Identify which cell holds the provided text, then report its (X, Y) central coordinate. 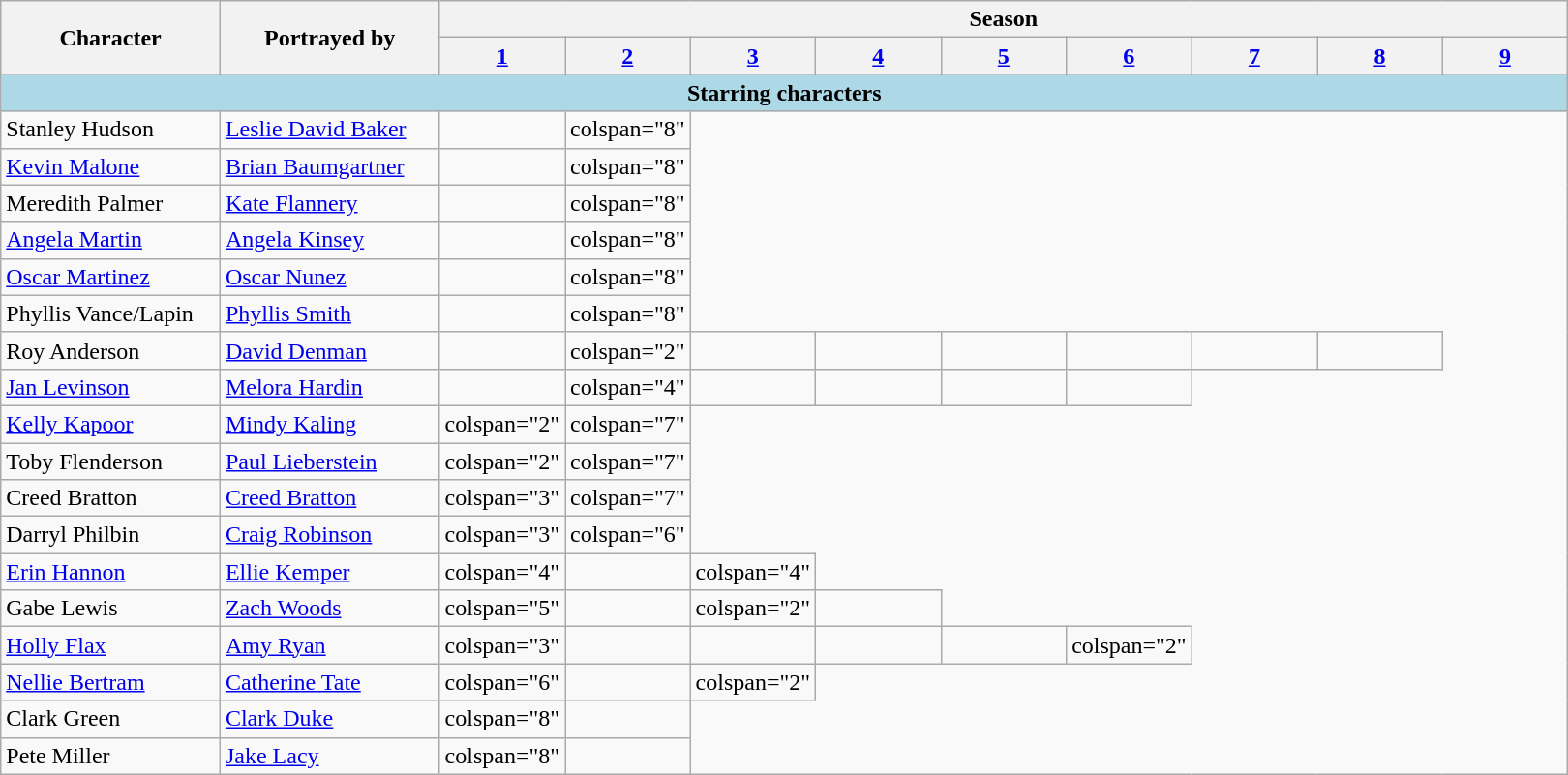
colspan="5" (502, 609)
Clark Green (110, 719)
Darryl Philbin (110, 535)
7 (1254, 56)
Mindy Kaling (329, 424)
Clark Duke (329, 719)
Kelly Kapoor (110, 424)
5 (1004, 56)
Zach Woods (329, 609)
Roy Anderson (110, 350)
Leslie David Baker (329, 130)
3 (753, 56)
9 (1505, 56)
Kevin Malone (110, 166)
Character (110, 38)
Portrayed by (329, 38)
4 (879, 56)
Angela Martin (110, 240)
Jake Lacy (329, 756)
Holly Flax (110, 645)
Gabe Lewis (110, 609)
Nellie Bertram (110, 682)
Melora Hardin (329, 387)
6 (1130, 56)
Kate Flannery (329, 203)
Phyllis Smith (329, 313)
Starring characters (784, 93)
Craig Robinson (329, 535)
Erin Hannon (110, 572)
Toby Flenderson (110, 462)
Paul Lieberstein (329, 462)
David Denman (329, 350)
Pete Miller (110, 756)
2 (628, 56)
Stanley Hudson (110, 130)
Oscar Nunez (329, 277)
Catherine Tate (329, 682)
Meredith Palmer (110, 203)
1 (502, 56)
8 (1380, 56)
Season (1004, 19)
Ellie Kemper (329, 572)
Amy Ryan (329, 645)
Oscar Martinez (110, 277)
Phyllis Vance/Lapin (110, 313)
Brian Baumgartner (329, 166)
Angela Kinsey (329, 240)
Jan Levinson (110, 387)
